From the cell containing the given text, extract its center point as (X, Y) coordinate. 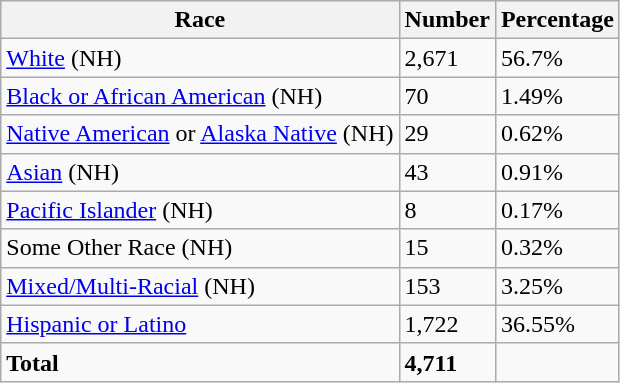
0.62% (557, 134)
36.55% (557, 324)
3.25% (557, 286)
29 (447, 134)
70 (447, 96)
Race (200, 20)
1,722 (447, 324)
Percentage (557, 20)
8 (447, 210)
4,711 (447, 362)
Mixed/Multi-Racial (NH) (200, 286)
Asian (NH) (200, 172)
1.49% (557, 96)
15 (447, 248)
56.7% (557, 58)
0.91% (557, 172)
Pacific Islander (NH) (200, 210)
White (NH) (200, 58)
0.32% (557, 248)
0.17% (557, 210)
2,671 (447, 58)
Hispanic or Latino (200, 324)
Number (447, 20)
Native American or Alaska Native (NH) (200, 134)
43 (447, 172)
Total (200, 362)
Black or African American (NH) (200, 96)
153 (447, 286)
Some Other Race (NH) (200, 248)
